Scan for the cell matching the given text and deliver its [x, y] coordinate at center. 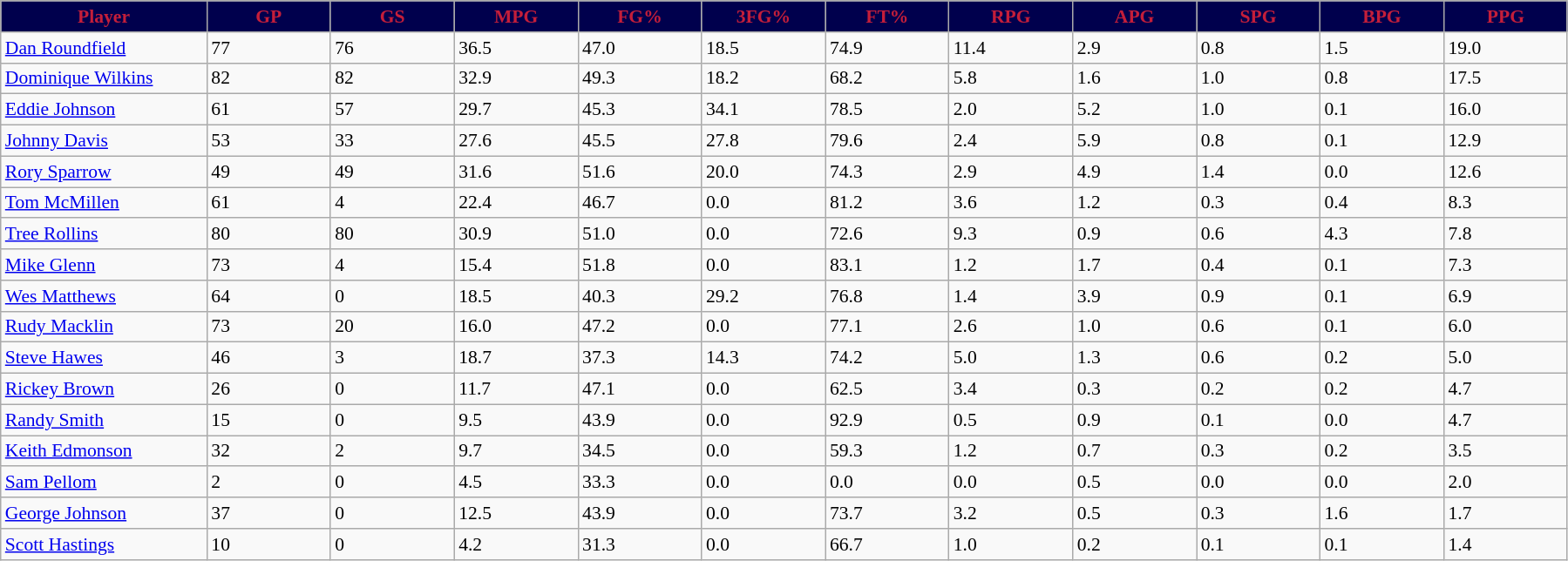
Keith Edmonson [105, 451]
15.4 [516, 265]
14.3 [764, 358]
Player [105, 17]
Dan Roundfield [105, 48]
FG% [640, 17]
3.5 [1505, 451]
51.0 [640, 234]
45.5 [640, 141]
37 [268, 513]
27.8 [764, 141]
79.6 [887, 141]
17.5 [1505, 78]
20 [392, 327]
59.3 [887, 451]
33 [392, 141]
GP [268, 17]
18.2 [764, 78]
36.5 [516, 48]
10 [268, 544]
34.1 [764, 110]
45.3 [640, 110]
37.3 [640, 358]
46 [268, 358]
BPG [1382, 17]
3.2 [1011, 513]
64 [268, 296]
34.5 [640, 451]
0.7 [1135, 451]
11.7 [516, 389]
32.9 [516, 78]
Rickey Brown [105, 389]
51.6 [640, 172]
33.3 [640, 483]
12.5 [516, 513]
74.3 [887, 172]
SPG [1259, 17]
MPG [516, 17]
Johnny Davis [105, 141]
27.6 [516, 141]
72.6 [887, 234]
6.9 [1505, 296]
20.0 [764, 172]
9.5 [516, 420]
PPG [1505, 17]
3.6 [1011, 203]
9.7 [516, 451]
Eddie Johnson [105, 110]
26 [268, 389]
Dominique Wilkins [105, 78]
12.6 [1505, 172]
77 [268, 48]
3 [392, 358]
RPG [1011, 17]
1.3 [1135, 358]
8.3 [1505, 203]
47.1 [640, 389]
4.9 [1135, 172]
53 [268, 141]
2.4 [1011, 141]
APG [1135, 17]
31.6 [516, 172]
Rory Sparrow [105, 172]
GS [392, 17]
1.5 [1382, 48]
76.8 [887, 296]
FT% [887, 17]
22.4 [516, 203]
Wes Matthews [105, 296]
32 [268, 451]
76 [392, 48]
57 [392, 110]
3FG% [764, 17]
49.3 [640, 78]
15 [268, 420]
3.9 [1135, 296]
74.2 [887, 358]
30.9 [516, 234]
George Johnson [105, 513]
83.1 [887, 265]
92.9 [887, 420]
74.9 [887, 48]
5.2 [1135, 110]
Mike Glenn [105, 265]
Rudy Macklin [105, 327]
31.3 [640, 544]
73.7 [887, 513]
Tom McMillen [105, 203]
68.2 [887, 78]
12.9 [1505, 141]
Steve Hawes [105, 358]
Sam Pellom [105, 483]
7.8 [1505, 234]
6.0 [1505, 327]
9.3 [1011, 234]
81.2 [887, 203]
46.7 [640, 203]
66.7 [887, 544]
78.5 [887, 110]
3.4 [1011, 389]
51.8 [640, 265]
47.2 [640, 327]
62.5 [887, 389]
7.3 [1505, 265]
Scott Hastings [105, 544]
2.6 [1011, 327]
11.4 [1011, 48]
40.3 [640, 296]
5.8 [1011, 78]
4.2 [516, 544]
Randy Smith [105, 420]
29.7 [516, 110]
Tree Rollins [105, 234]
4.5 [516, 483]
18.7 [516, 358]
47.0 [640, 48]
29.2 [764, 296]
5.9 [1135, 141]
77.1 [887, 327]
4.3 [1382, 234]
19.0 [1505, 48]
